Search for the cell housing the specified text and yield its [X, Y] center coordinate. 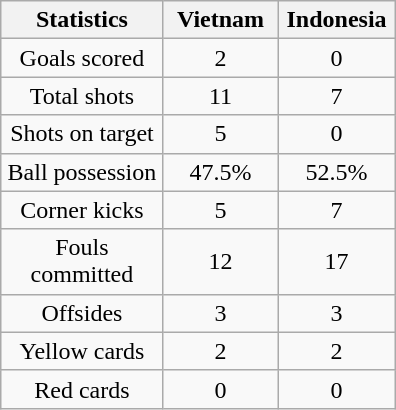
Vietnam [220, 20]
Ball possession [82, 172]
12 [220, 262]
Goals scored [82, 58]
Yellow cards [82, 351]
Indonesia [337, 20]
Total shots [82, 96]
Fouls committed [82, 262]
Corner kicks [82, 210]
11 [220, 96]
Shots on target [82, 134]
52.5% [337, 172]
47.5% [220, 172]
17 [337, 262]
Statistics [82, 20]
Offsides [82, 313]
Red cards [82, 389]
